Pinpoint the cell where the given text exists, returning its [X, Y] midpoint coordinate. 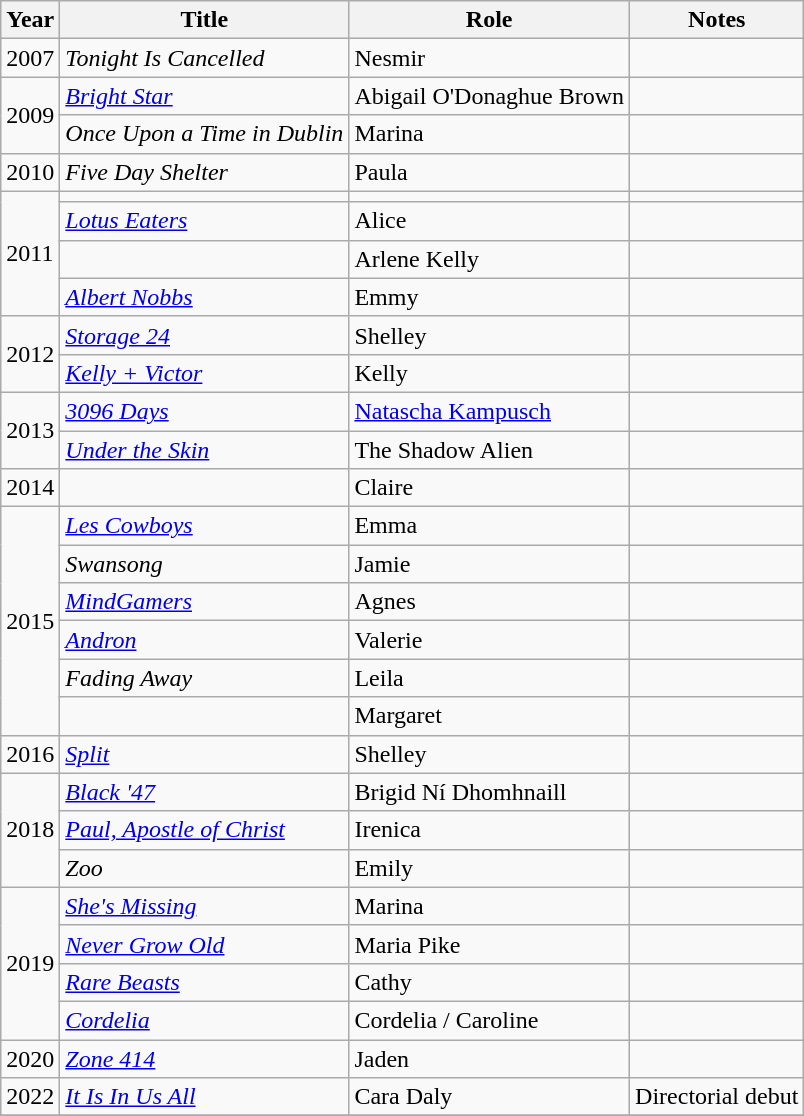
Black '47 [204, 792]
Cara Daly [490, 1097]
Bright Star [204, 96]
2012 [30, 354]
Andron [204, 640]
Jaden [490, 1059]
Rare Beasts [204, 982]
Notes [717, 20]
2014 [30, 488]
2019 [30, 963]
MindGamers [204, 602]
Cordelia [204, 1020]
Alice [490, 221]
Emily [490, 868]
Fading Away [204, 678]
Jamie [490, 564]
Arlene Kelly [490, 259]
2010 [30, 172]
Les Cowboys [204, 526]
2011 [30, 254]
Cathy [490, 982]
2013 [30, 430]
The Shadow Alien [490, 449]
Margaret [490, 716]
Under the Skin [204, 449]
Natascha Kampusch [490, 411]
Paula [490, 172]
Zoo [204, 868]
Never Grow Old [204, 944]
Swansong [204, 564]
2018 [30, 830]
Paul, Apostle of Christ [204, 830]
It Is In Us All [204, 1097]
Lotus Eaters [204, 221]
Emmy [490, 297]
Storage 24 [204, 335]
Nesmir [490, 58]
Directorial debut [717, 1097]
She's Missing [204, 906]
Kelly + Victor [204, 373]
Brigid Ní Dhomhnaill [490, 792]
Cordelia / Caroline [490, 1020]
Once Upon a Time in Dublin [204, 134]
Leila [490, 678]
Zone 414 [204, 1059]
Title [204, 20]
Abigail O'Donaghue Brown [490, 96]
Split [204, 754]
2016 [30, 754]
Maria Pike [490, 944]
Valerie [490, 640]
Emma [490, 526]
Tonight Is Cancelled [204, 58]
2020 [30, 1059]
Albert Nobbs [204, 297]
Agnes [490, 602]
3096 Days [204, 411]
Five Day Shelter [204, 172]
Kelly [490, 373]
Claire [490, 488]
Role [490, 20]
2009 [30, 115]
2007 [30, 58]
2022 [30, 1097]
Year [30, 20]
Irenica [490, 830]
2015 [30, 621]
